Return [x, y] of the center of cell containing provided text 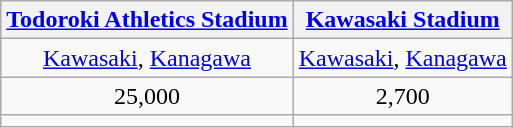
Kawasaki Stadium [402, 20]
25,000 [147, 96]
2,700 [402, 96]
Todoroki Athletics Stadium [147, 20]
